For the text-containing cell, return its midpoint in (X, Y) coordinate format. 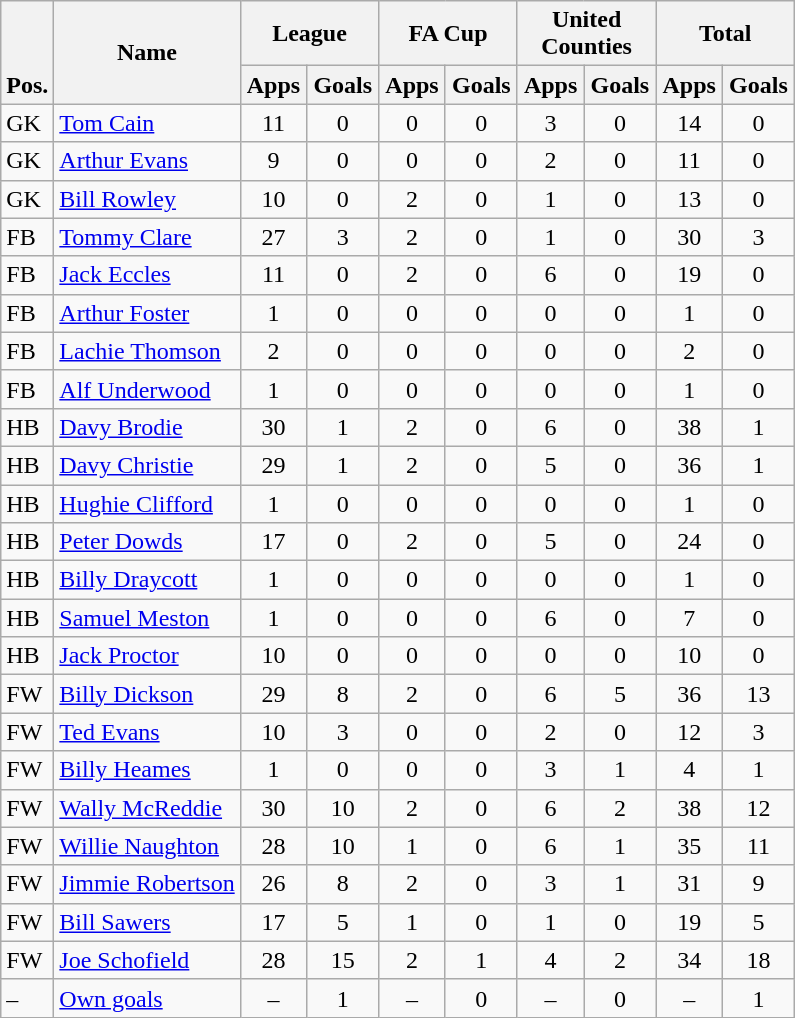
35 (690, 846)
Bill Rowley (147, 199)
27 (274, 237)
14 (690, 123)
Davy Christie (147, 465)
Peter Dowds (147, 542)
Tommy Clare (147, 237)
FA Cup (448, 34)
Wally McReddie (147, 808)
Arthur Evans (147, 161)
7 (690, 618)
Billy Draycott (147, 580)
Arthur Foster (147, 313)
Jimmie Robertson (147, 884)
Billy Dickson (147, 694)
18 (758, 960)
Alf Underwood (147, 389)
Jack Proctor (147, 656)
Lachie Thomson (147, 351)
League (310, 34)
24 (690, 542)
Davy Brodie (147, 427)
Jack Eccles (147, 275)
Own goals (147, 998)
Willie Naughton (147, 846)
Samuel Meston (147, 618)
26 (274, 884)
Joe Schofield (147, 960)
Ted Evans (147, 732)
Name (147, 52)
Total (726, 34)
Hughie Clifford (147, 503)
31 (690, 884)
United Counties (586, 34)
15 (343, 960)
34 (690, 960)
Billy Heames (147, 770)
Bill Sawers (147, 922)
Pos. (28, 52)
Tom Cain (147, 123)
